Return (x, y) of the center of cell containing provided text 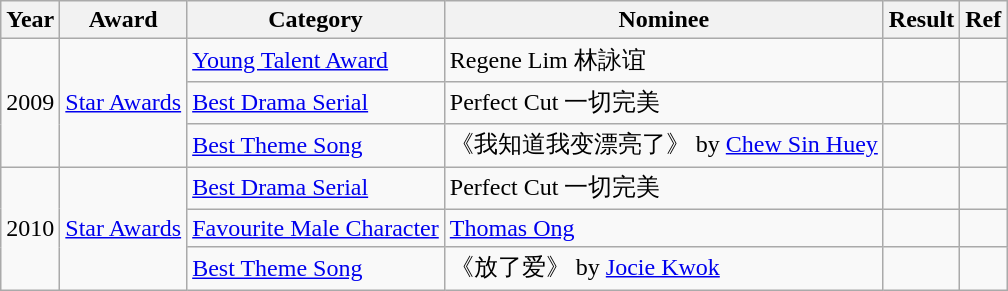
Thomas Ong (664, 228)
Result (921, 20)
Regene Lim 林詠谊 (664, 60)
2009 (30, 103)
Category (316, 20)
2010 (30, 228)
《我知道我变漂亮了》 by Chew Sin Huey (664, 146)
Favourite Male Character (316, 228)
Nominee (664, 20)
Year (30, 20)
Ref (984, 20)
Award (124, 20)
Young Talent Award (316, 60)
《放了爱》 by Jocie Kwok (664, 268)
